Scan for the cell matching the given text and deliver its (x, y) coordinate at center. 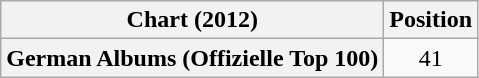
German Albums (Offizielle Top 100) (192, 58)
41 (431, 58)
Chart (2012) (192, 20)
Position (431, 20)
